Pinpoint the cell where the given text exists, returning its [x, y] midpoint coordinate. 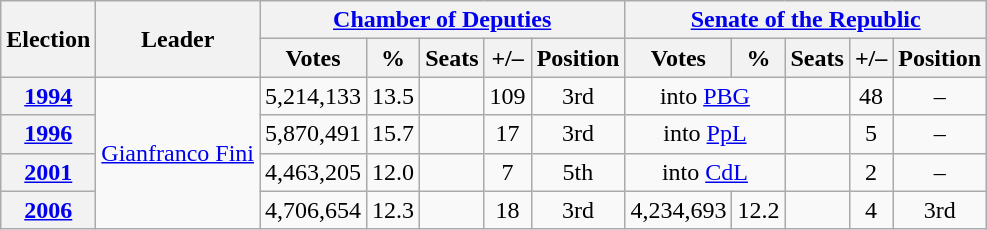
18 [508, 210]
5 [870, 134]
5th [578, 172]
1994 [48, 96]
12.0 [394, 172]
2006 [48, 210]
15.7 [394, 134]
109 [508, 96]
into PBG [705, 96]
4,234,693 [678, 210]
13.5 [394, 96]
Election [48, 39]
Senate of the Republic [806, 20]
12.3 [394, 210]
4 [870, 210]
5,870,491 [314, 134]
48 [870, 96]
into PpL [705, 134]
Leader [178, 39]
17 [508, 134]
Chamber of Deputies [442, 20]
5,214,133 [314, 96]
4,463,205 [314, 172]
1996 [48, 134]
Gianfranco Fini [178, 153]
12.2 [758, 210]
2001 [48, 172]
2 [870, 172]
7 [508, 172]
into CdL [705, 172]
4,706,654 [314, 210]
